Locate the cell with the specified text and output its (x, y) center coordinate. 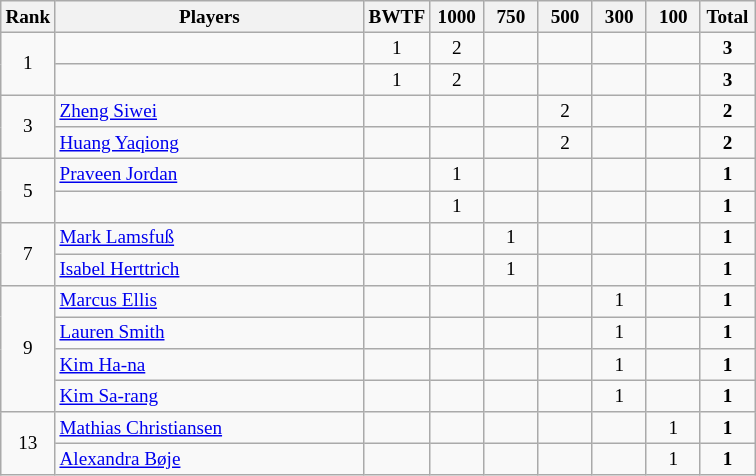
9 (28, 348)
Marcus Ellis (210, 301)
Alexandra Bøje (210, 460)
Rank (28, 17)
BWTF (397, 17)
Lauren Smith (210, 333)
Mark Lamsfuß (210, 238)
Players (210, 17)
Huang Yaqiong (210, 143)
Mathias Christiansen (210, 428)
750 (511, 17)
5 (28, 190)
7 (28, 254)
300 (619, 17)
1000 (457, 17)
Kim Sa-rang (210, 396)
Isabel Herttrich (210, 270)
500 (565, 17)
Total (727, 17)
Kim Ha-na (210, 365)
13 (28, 444)
Praveen Jordan (210, 175)
100 (673, 17)
Zheng Siwei (210, 111)
